Find where the given text appears and provide that cell's center as (x, y) coordinate. 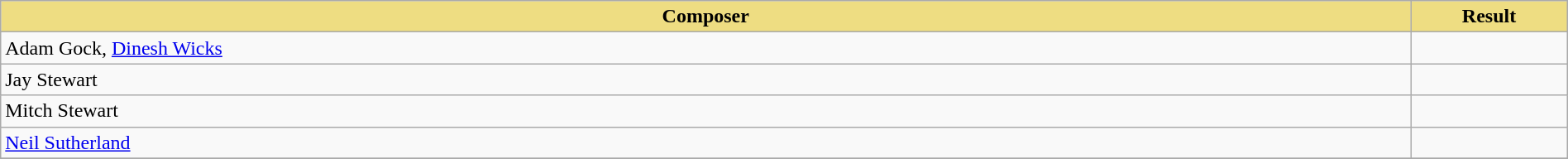
Result (1489, 17)
Mitch Stewart (706, 111)
Neil Sutherland (706, 142)
Jay Stewart (706, 79)
Adam Gock, Dinesh Wicks (706, 48)
Composer (706, 17)
